Scan for the cell matching the given text and deliver its [X, Y] coordinate at center. 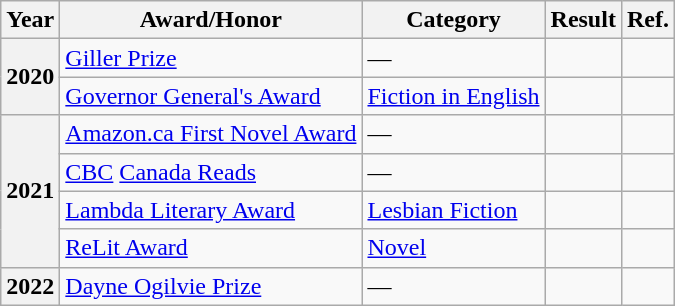
2022 [30, 286]
ReLit Award [211, 248]
Lambda Literary Award [211, 210]
CBC Canada Reads [211, 172]
2021 [30, 191]
Amazon.ca First Novel Award [211, 134]
Year [30, 20]
Category [454, 20]
Giller Prize [211, 58]
Novel [454, 248]
Award/Honor [211, 20]
Lesbian Fiction [454, 210]
Governor General's Award [211, 96]
Fiction in English [454, 96]
2020 [30, 77]
Result [583, 20]
Ref. [648, 20]
Dayne Ogilvie Prize [211, 286]
